Scan for the cell matching the given text and deliver its [X, Y] coordinate at center. 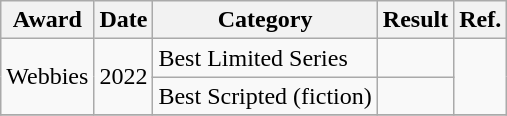
Category [265, 20]
Best Limited Series [265, 58]
2022 [124, 77]
Award [48, 20]
Date [124, 20]
Best Scripted (fiction) [265, 96]
Ref. [480, 20]
Result [415, 20]
Webbies [48, 77]
